Identify which cell holds the provided text, then report its [x, y] central coordinate. 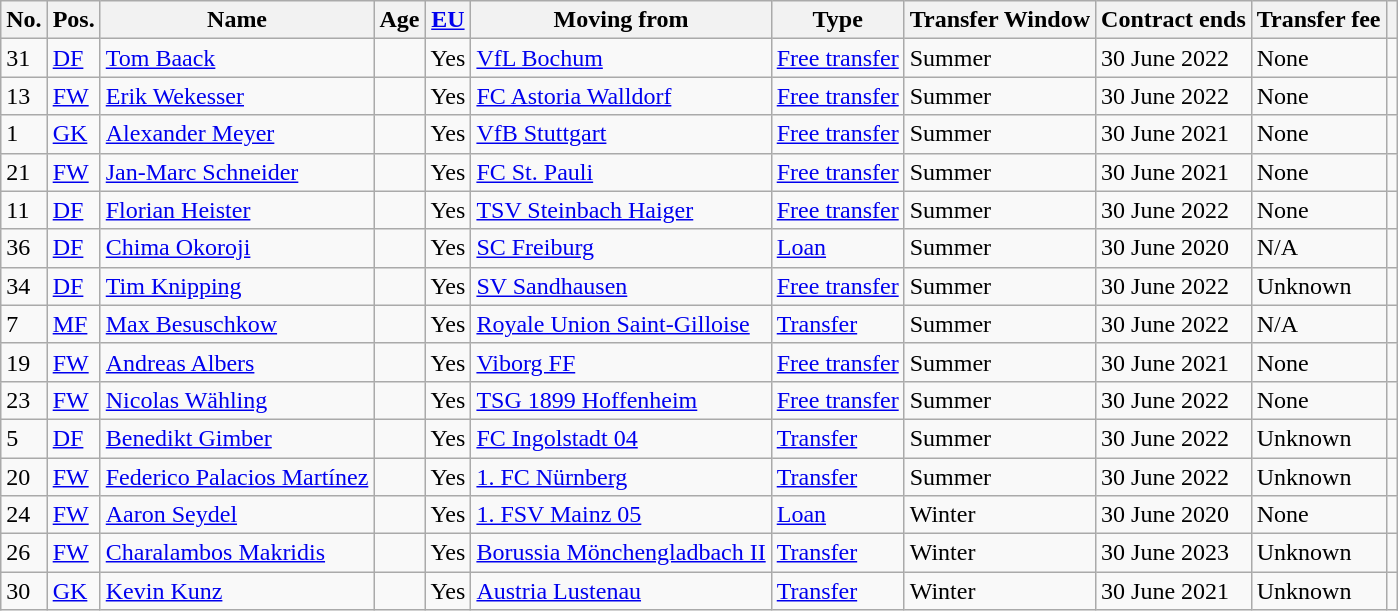
Benedikt Gimber [237, 438]
Viborg FF [621, 362]
Max Besuschkow [237, 324]
36 [24, 248]
No. [24, 20]
Transfer fee [1318, 20]
Florian Heister [237, 210]
Borussia Mönchengladbach II [621, 553]
26 [24, 553]
VfB Stuttgart [621, 134]
Tim Knipping [237, 286]
30 [24, 591]
MF [74, 324]
Austria Lustenau [621, 591]
Name [237, 20]
TSV Steinbach Haiger [621, 210]
24 [24, 515]
11 [24, 210]
20 [24, 477]
Erik Wekesser [237, 96]
Tom Baack [237, 58]
13 [24, 96]
Type [838, 20]
Aaron Seydel [237, 515]
34 [24, 286]
Jan-Marc Schneider [237, 172]
Contract ends [1174, 20]
Transfer Window [1000, 20]
EU [448, 20]
Charalambos Makridis [237, 553]
Andreas Albers [237, 362]
19 [24, 362]
Royale Union Saint-Gilloise [621, 324]
30 June 2023 [1174, 553]
Pos. [74, 20]
23 [24, 400]
VfL Bochum [621, 58]
21 [24, 172]
1 [24, 134]
SC Freiburg [621, 248]
Federico Palacios Martínez [237, 477]
Moving from [621, 20]
FC St. Pauli [621, 172]
31 [24, 58]
7 [24, 324]
1. FC Nürnberg [621, 477]
TSG 1899 Hoffenheim [621, 400]
FC Ingolstadt 04 [621, 438]
1. FSV Mainz 05 [621, 515]
Chima Okoroji [237, 248]
FC Astoria Walldorf [621, 96]
Kevin Kunz [237, 591]
Age [400, 20]
Nicolas Wähling [237, 400]
5 [24, 438]
Alexander Meyer [237, 134]
SV Sandhausen [621, 286]
